Pinpoint the cell where the given text exists, returning its (X, Y) midpoint coordinate. 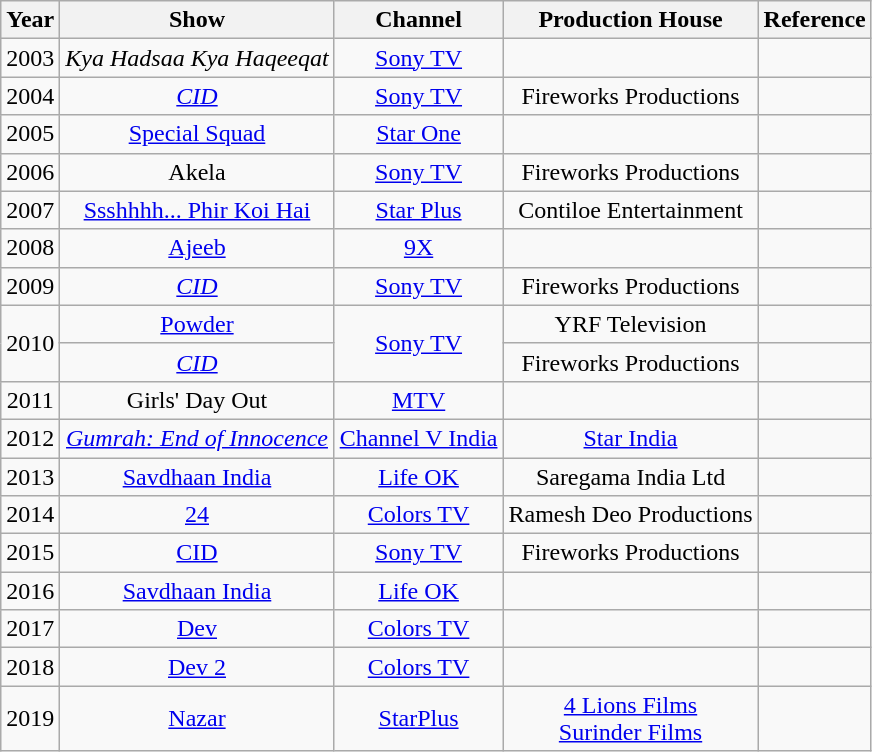
2017 (30, 629)
2007 (30, 210)
StarPlus (418, 718)
2011 (30, 400)
2005 (30, 134)
Powder (197, 324)
Production House (630, 20)
Star One (418, 134)
Contiloe Entertainment (630, 210)
Show (197, 20)
Girls' Day Out (197, 400)
4 Lions FilmsSurinder Films (630, 718)
Ramesh Deo Productions (630, 515)
Reference (814, 20)
Star Plus (418, 210)
Year (30, 20)
Channel (418, 20)
9X (418, 248)
Gumrah: End of Innocence (197, 438)
2003 (30, 58)
Channel V India (418, 438)
2018 (30, 667)
MTV (418, 400)
Nazar (197, 718)
24 (197, 515)
2004 (30, 96)
Special Squad (197, 134)
Dev 2 (197, 667)
Star India (630, 438)
2019 (30, 718)
Ssshhhh... Phir Koi Hai (197, 210)
Ajeeb (197, 248)
2016 (30, 591)
2012 (30, 438)
Kya Hadsaa Kya Haqeeqat (197, 58)
Akela (197, 172)
2014 (30, 515)
Dev (197, 629)
Saregama India Ltd (630, 477)
2006 (30, 172)
2013 (30, 477)
YRF Television (630, 324)
2009 (30, 286)
2015 (30, 553)
2008 (30, 248)
2010 (30, 343)
